Return (X, Y) of the center of cell containing provided text 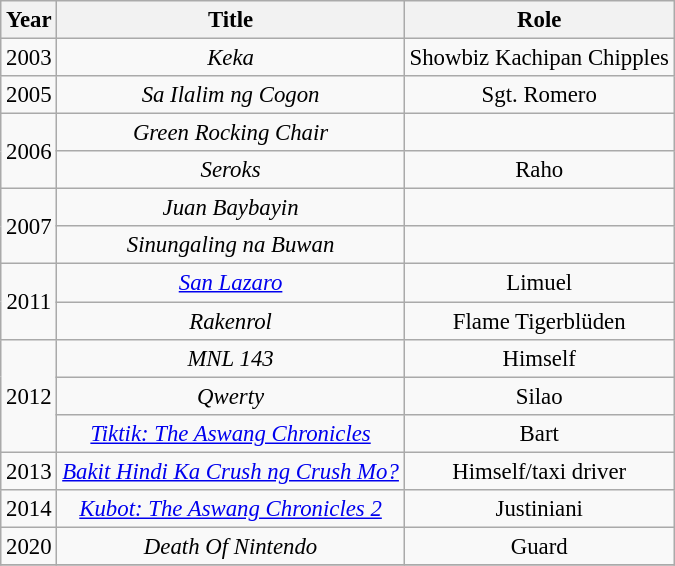
Justiniani (539, 509)
Qwerty (230, 396)
2005 (29, 95)
Seroks (230, 170)
Tiktik: The Aswang Chronicles (230, 433)
2013 (29, 471)
Year (29, 20)
2006 (29, 152)
2011 (29, 302)
Sgt. Romero (539, 95)
Role (539, 20)
Kubot: The Aswang Chronicles 2 (230, 509)
Juan Baybayin (230, 208)
2014 (29, 509)
Sinungaling na Buwan (230, 245)
Rakenrol (230, 321)
Sa Ilalim ng Cogon (230, 95)
Guard (539, 546)
Green Rocking Chair (230, 133)
Himself (539, 358)
2012 (29, 396)
2007 (29, 226)
Silao (539, 396)
Bart (539, 433)
Raho (539, 170)
2003 (29, 58)
2020 (29, 546)
Limuel (539, 283)
San Lazaro (230, 283)
MNL 143 (230, 358)
Title (230, 20)
Death Of Nintendo (230, 546)
Keka (230, 58)
Showbiz Kachipan Chipples (539, 58)
Himself/taxi driver (539, 471)
Flame Tigerblüden (539, 321)
Bakit Hindi Ka Crush ng Crush Mo? (230, 471)
